Provide the [X, Y] coordinate of the cell's center where the given text is located.  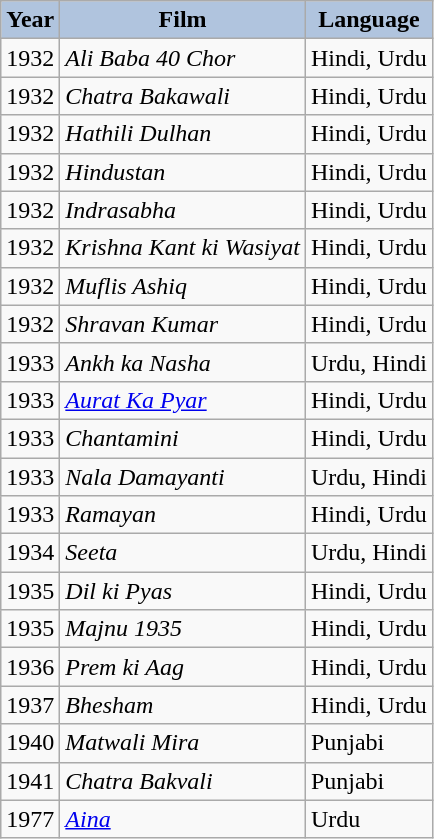
1940 [30, 743]
Bhesham [183, 705]
Urdu [368, 819]
Chantamini [183, 438]
Muflis Ashiq [183, 286]
Hindustan [183, 172]
1934 [30, 553]
Indrasabha [183, 210]
Chatra Bakawali [183, 96]
Ramayan [183, 515]
Shravan Kumar [183, 324]
Aurat Ka Pyar [183, 400]
Hathili Dulhan [183, 134]
Prem ki Aag [183, 667]
1937 [30, 705]
Film [183, 20]
1936 [30, 667]
Ankh ka Nasha [183, 362]
Krishna Kant ki Wasiyat [183, 248]
Language [368, 20]
Dil ki Pyas [183, 591]
Aina [183, 819]
1941 [30, 781]
Seeta [183, 553]
Chatra Bakvali [183, 781]
1977 [30, 819]
Year [30, 20]
Matwali Mira [183, 743]
Nala Damayanti [183, 477]
Ali Baba 40 Chor [183, 58]
Majnu 1935 [183, 629]
